Identify which cell holds the provided text, then report its (X, Y) central coordinate. 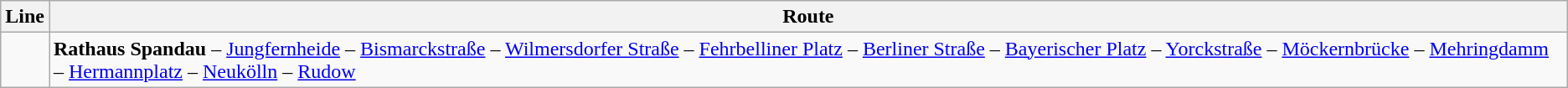
Line (25, 17)
Route (807, 17)
